Extract the [x, y] coordinate from the center of the cell holding the provided text.  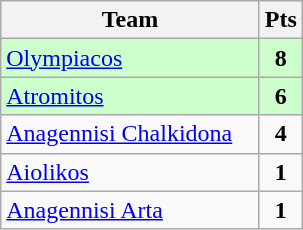
8 [280, 58]
Anagennisi Chalkidona [130, 134]
Anagennisi Arta [130, 210]
Olympiacos [130, 58]
4 [280, 134]
Team [130, 20]
Aiolikos [130, 172]
Atromitos [130, 96]
6 [280, 96]
Pts [280, 20]
